Capture the cell that displays the provided text and extract its [x, y] central coordinate. 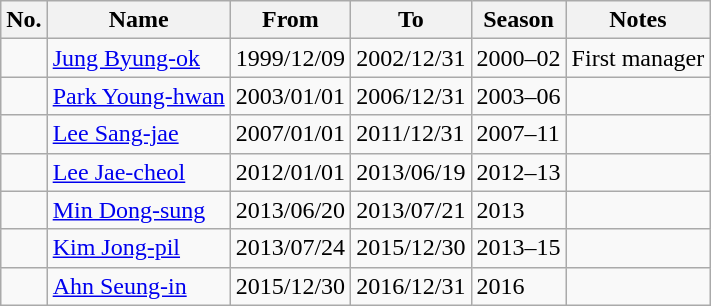
2013/06/19 [411, 172]
2012–13 [518, 172]
2003–06 [518, 96]
Season [518, 20]
2006/12/31 [411, 96]
2002/12/31 [411, 58]
2003/01/01 [290, 96]
2013/07/24 [290, 248]
2013/06/20 [290, 210]
2013/07/21 [411, 210]
Lee Sang-jae [138, 134]
Jung Byung-ok [138, 58]
From [290, 20]
Name [138, 20]
Park Young-hwan [138, 96]
Notes [638, 20]
2013–15 [518, 248]
2007–11 [518, 134]
Lee Jae-cheol [138, 172]
2016 [518, 286]
1999/12/09 [290, 58]
Min Dong-sung [138, 210]
Ahn Seung-in [138, 286]
No. [24, 20]
2000–02 [518, 58]
First manager [638, 58]
2012/01/01 [290, 172]
To [411, 20]
2013 [518, 210]
2016/12/31 [411, 286]
2007/01/01 [290, 134]
Kim Jong-pil [138, 248]
2011/12/31 [411, 134]
